Provide the [X, Y] coordinate of the cell's center where the given text is located.  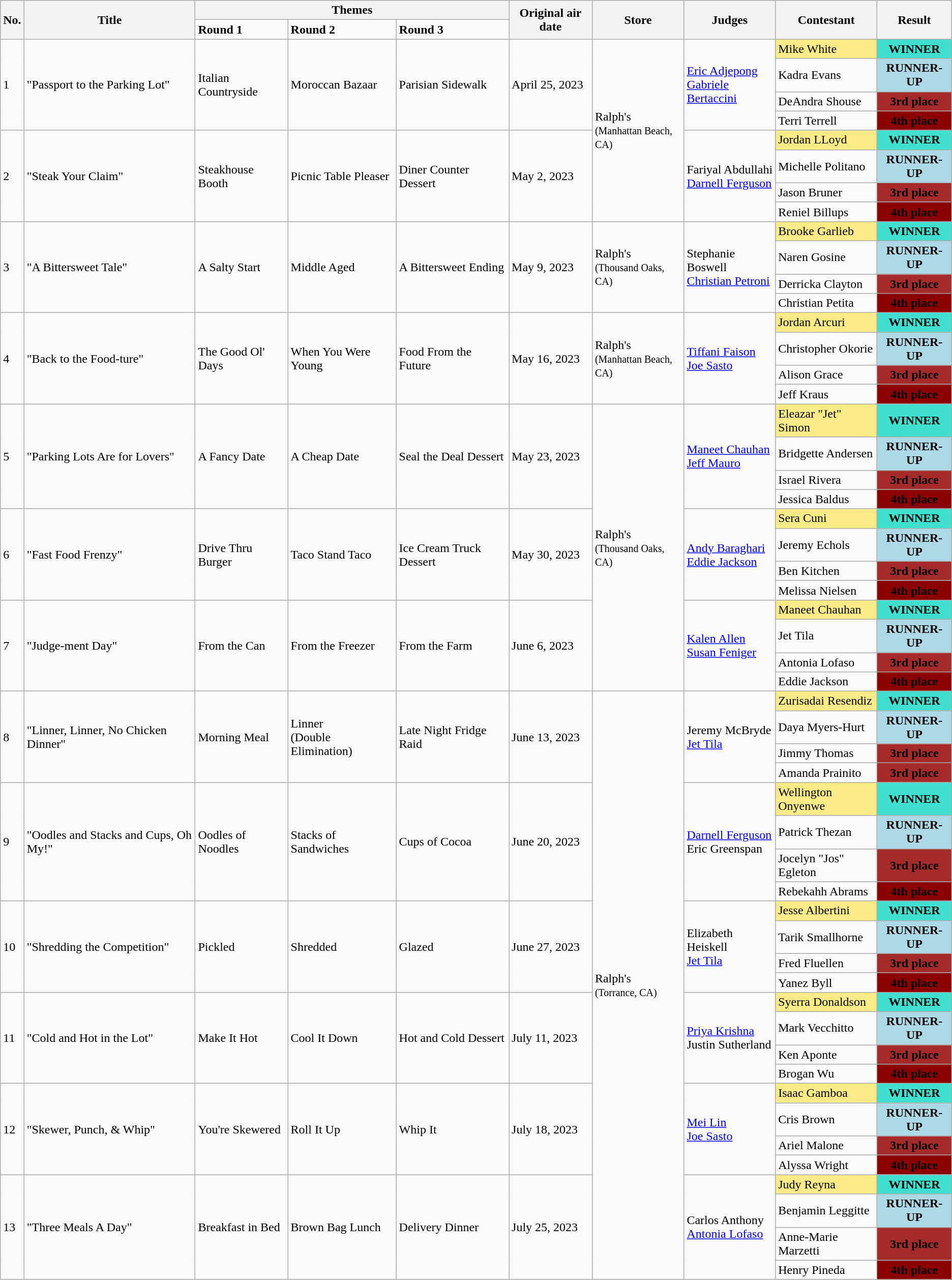
June 20, 2023 [551, 841]
Parisian Sidewalk [453, 84]
May 16, 2023 [551, 358]
Jessica Baldus [826, 499]
Ice Cream Truck Dessert [453, 555]
Kalen AllenSusan Feniger [730, 645]
"Parking Lots Are for Lovers" [110, 456]
10 [12, 946]
Tiffani FaisonJoe Sasto [730, 358]
Stephanie BoswellChristian Petroni [730, 267]
A Fancy Date [242, 456]
June 6, 2023 [551, 645]
Jordan LLoyd [826, 140]
Naren Gosine [826, 257]
13 [12, 1227]
"Shredding the Competition" [110, 946]
July 11, 2023 [551, 1038]
April 25, 2023 [551, 84]
A Cheap Date [342, 456]
"Back to the Food-ture" [110, 358]
Cris Brown [826, 1119]
When You Were Young [342, 358]
1 [12, 84]
Priya KrishnaJustin Sutherland [730, 1038]
Mei LinJoe Sasto [730, 1129]
Oodles of Noodles [242, 841]
Ken Aponte [826, 1055]
Zurisadai Resendiz [826, 701]
"Linner, Linner, No Chicken Dinner" [110, 737]
Elizabeth HeiskellJet Tila [730, 946]
Jimmy Thomas [826, 753]
Derricka Clayton [826, 283]
"Judge-ment Day" [110, 645]
Taco Stand Taco [342, 555]
Delivery Dinner [453, 1227]
Anne-Marie Marzetti [826, 1243]
Stacks of Sandwiches [342, 841]
May 9, 2023 [551, 267]
Melissa Nielsen [826, 590]
"Fast Food Frenzy" [110, 555]
May 23, 2023 [551, 456]
Diner Counter Dessert [453, 176]
5 [12, 456]
Cups of Cocoa [453, 841]
Middle Aged [342, 267]
Maneet ChauhanJeff Mauro [730, 456]
Eleazar "Jet" Simon [826, 420]
Jet Tila [826, 636]
"A Bittersweet Tale" [110, 267]
Yanez Byll [826, 982]
Late Night Fridge Raid [453, 737]
Alison Grace [826, 375]
Store [638, 20]
Fred Fluellen [826, 963]
Contestant [826, 20]
Christian Petita [826, 303]
Daya Myers-Hurt [826, 728]
You're Skewered [242, 1129]
Terri Terrell [826, 121]
"Three Meals A Day" [110, 1227]
June 27, 2023 [551, 946]
Jeremy Echols [826, 544]
2 [12, 176]
3 [12, 267]
Henry Pineda [826, 1270]
Syerra Donaldson [826, 1002]
Whip It [453, 1129]
Morning Meal [242, 737]
Linner(Double Elimination) [342, 737]
"Skewer, Punch, & Whip" [110, 1129]
Maneet Chauhan [826, 609]
Pickled [242, 946]
Kadra Evans [826, 75]
6 [12, 555]
Antonia Lofaso [826, 662]
"Oodles and Stacks and Cups, Oh My!" [110, 841]
Reniel Billups [826, 212]
Eric AdjepongGabriele Bertaccini [730, 84]
Roll It Up [342, 1129]
"Steak Your Claim" [110, 176]
Bridgette Andersen [826, 454]
Sera Cuni [826, 518]
Drive Thru Burger [242, 555]
Ben Kitchen [826, 571]
Tarik Smallhorne [826, 937]
Benjamin Leggitte [826, 1211]
From the Farm [453, 645]
Judy Reyna [826, 1184]
Hot and Cold Dessert [453, 1038]
4 [12, 358]
8 [12, 737]
Jason Bruner [826, 192]
Mark Vecchitto [826, 1028]
Make It Hot [242, 1038]
Christopher Okorie [826, 349]
May 30, 2023 [551, 555]
7 [12, 645]
Fariyal AbdullahiDarnell Ferguson [730, 176]
Jeremy McBrydeJet Tila [730, 737]
DeAndra Shouse [826, 101]
The Good Ol' Days [242, 358]
Themes [352, 10]
Judges [730, 20]
Jocelyn "Jos" Egleton [826, 865]
Title [110, 20]
From the Freezer [342, 645]
Brooke Garlieb [826, 231]
Carlos AnthonyAntonia Lofaso [730, 1227]
July 25, 2023 [551, 1227]
Jeff Kraus [826, 394]
Israel Rivera [826, 480]
Round 1 [242, 30]
Steakhouse Booth [242, 176]
Result [914, 20]
No. [12, 20]
Eddie Jackson [826, 682]
Michelle Politano [826, 166]
"Passport to the Parking Lot" [110, 84]
Shredded [342, 946]
Picnic Table Pleaser [342, 176]
Ralph's(Torrance, CA) [638, 985]
Andy BaraghariEddie Jackson [730, 555]
Darnell FergusonEric Greenspan [730, 841]
12 [12, 1129]
Ariel Malone [826, 1146]
11 [12, 1038]
Rebekahh Abrams [826, 891]
Glazed [453, 946]
9 [12, 841]
"Cold and Hot in the Lot" [110, 1038]
Round 3 [453, 30]
June 13, 2023 [551, 737]
Wellington Onyenwe [826, 799]
A Salty Start [242, 267]
Jesse Albertini [826, 911]
From the Can [242, 645]
Original air date [551, 20]
A Bittersweet Ending [453, 267]
Jordan Arcuri [826, 323]
Breakfast in Bed [242, 1227]
Isaac Gamboa [826, 1093]
Amanda Prainito [826, 773]
Cool It Down [342, 1038]
Brogan Wu [826, 1074]
Alyssa Wright [826, 1165]
July 18, 2023 [551, 1129]
Mike White [826, 49]
Seal the Deal Dessert [453, 456]
Italian Countryside [242, 84]
Round 2 [342, 30]
Brown Bag Lunch [342, 1227]
May 2, 2023 [551, 176]
Moroccan Bazaar [342, 84]
Food From the Future [453, 358]
Patrick Thezan [826, 832]
